Pinpoint the cell where the given text exists, returning its [X, Y] midpoint coordinate. 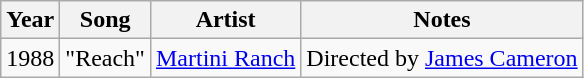
Notes [442, 20]
Year [30, 20]
1988 [30, 58]
Artist [225, 20]
Directed by James Cameron [442, 58]
Song [106, 20]
"Reach" [106, 58]
Martini Ranch [225, 58]
